Determine the [X, Y] coordinate at the center of the cell enclosing the given text.  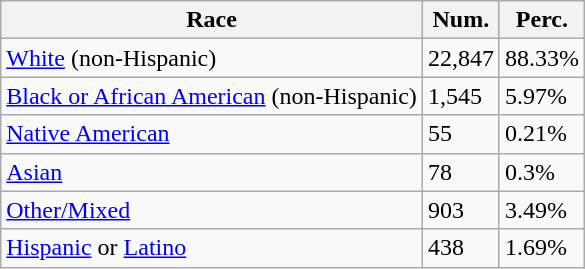
438 [460, 248]
Black or African American (non-Hispanic) [212, 96]
1,545 [460, 96]
55 [460, 134]
0.3% [542, 172]
0.21% [542, 134]
88.33% [542, 58]
White (non-Hispanic) [212, 58]
22,847 [460, 58]
Num. [460, 20]
1.69% [542, 248]
78 [460, 172]
903 [460, 210]
Perc. [542, 20]
3.49% [542, 210]
Other/Mixed [212, 210]
Asian [212, 172]
5.97% [542, 96]
Native American [212, 134]
Hispanic or Latino [212, 248]
Race [212, 20]
